Extract the (X, Y) coordinate from the center of the cell holding the provided text.  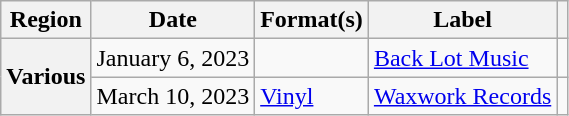
Date (173, 20)
Label (462, 20)
Vinyl (312, 96)
March 10, 2023 (173, 96)
January 6, 2023 (173, 58)
Various (46, 77)
Waxwork Records (462, 96)
Back Lot Music (462, 58)
Format(s) (312, 20)
Region (46, 20)
